Capture the cell that displays the provided text and extract its [x, y] central coordinate. 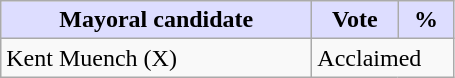
Mayoral candidate [156, 20]
% [426, 20]
Kent Muench (X) [156, 58]
Acclaimed [383, 58]
Vote [355, 20]
